Search for the cell housing the specified text and yield its [x, y] center coordinate. 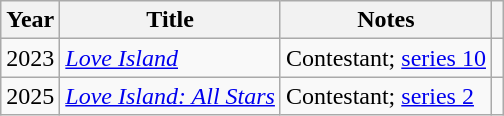
Love Island [170, 58]
Notes [386, 20]
Contestant; series 2 [386, 96]
2025 [30, 96]
Title [170, 20]
Year [30, 20]
Love Island: All Stars [170, 96]
Contestant; series 10 [386, 58]
2023 [30, 58]
